Return the [x, y] coordinate for the center point of the cell that contains the specified text.  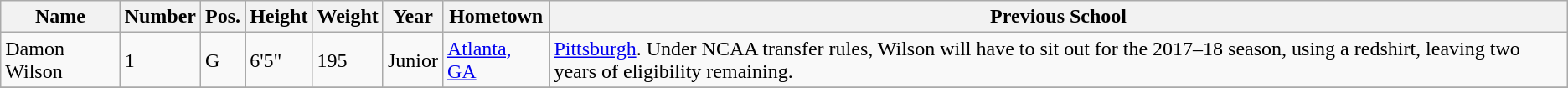
Number [160, 17]
Junior [412, 60]
Atlanta, GA [496, 60]
195 [348, 60]
Height [279, 17]
Damon Wilson [60, 60]
Name [60, 17]
1 [160, 60]
Weight [348, 17]
G [223, 60]
Year [412, 17]
6'5" [279, 60]
Pos. [223, 17]
Previous School [1059, 17]
Hometown [496, 17]
